Determine the [x, y] coordinate at the center of the cell enclosing the given text.  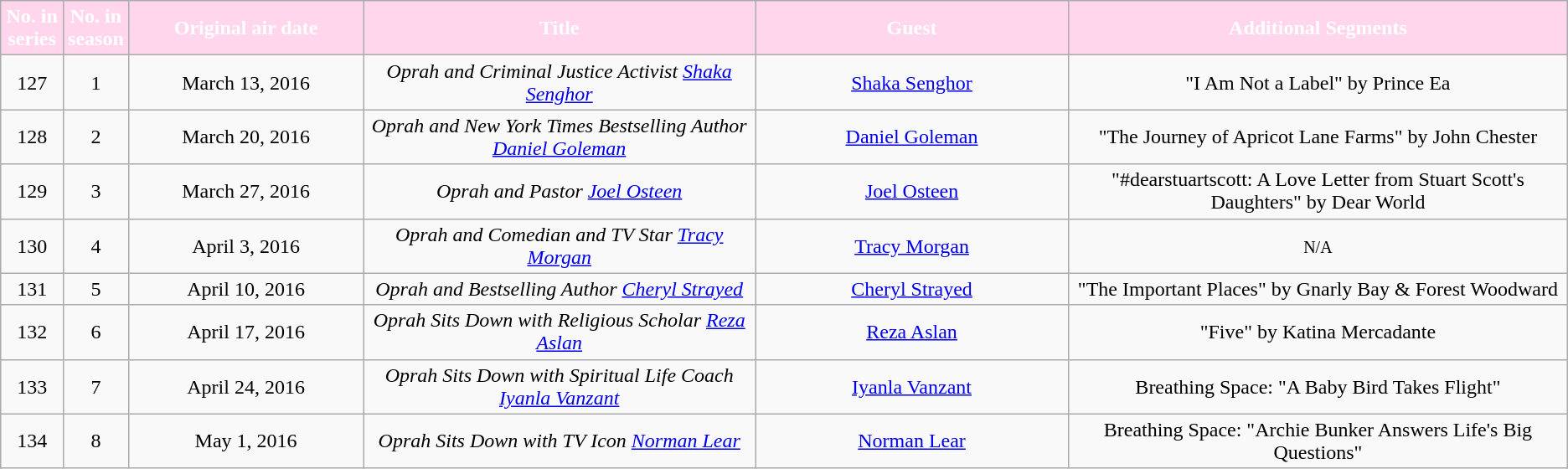
130 [32, 246]
"The Journey of Apricot Lane Farms" by John Chester [1318, 137]
131 [32, 289]
133 [32, 387]
Iyanla Vanzant [912, 387]
"I Am Not a Label" by Prince Ea [1318, 82]
"Five" by Katina Mercadante [1318, 332]
132 [32, 332]
Daniel Goleman [912, 137]
8 [96, 441]
4 [96, 246]
Oprah and Pastor Joel Osteen [560, 191]
134 [32, 441]
128 [32, 137]
"The Important Places" by Gnarly Bay & Forest Woodward [1318, 289]
2 [96, 137]
5 [96, 289]
Norman Lear [912, 441]
Oprah Sits Down with Religious Scholar Reza Aslan [560, 332]
7 [96, 387]
Oprah and Bestselling Author Cheryl Strayed [560, 289]
6 [96, 332]
127 [32, 82]
Shaka Senghor [912, 82]
3 [96, 191]
May 1, 2016 [246, 441]
Additional Segments [1318, 28]
Joel Osteen [912, 191]
Title [560, 28]
Oprah and Comedian and TV Star Tracy Morgan [560, 246]
Cheryl Strayed [912, 289]
Original air date [246, 28]
129 [32, 191]
No. inseries [32, 28]
March 13, 2016 [246, 82]
1 [96, 82]
April 10, 2016 [246, 289]
April 3, 2016 [246, 246]
March 20, 2016 [246, 137]
March 27, 2016 [246, 191]
Reza Aslan [912, 332]
Oprah Sits Down with TV Icon Norman Lear [560, 441]
"#dearstuartscott: A Love Letter from Stuart Scott's Daughters" by Dear World [1318, 191]
Tracy Morgan [912, 246]
Breathing Space: "A Baby Bird Takes Flight" [1318, 387]
No. inseason [96, 28]
Oprah and New York Times Bestselling Author Daniel Goleman [560, 137]
Guest [912, 28]
Oprah and Criminal Justice Activist Shaka Senghor [560, 82]
April 24, 2016 [246, 387]
Oprah Sits Down with Spiritual Life Coach Iyanla Vanzant [560, 387]
Breathing Space: "Archie Bunker Answers Life's Big Questions" [1318, 441]
April 17, 2016 [246, 332]
N/A [1318, 246]
